Identify which cell holds the provided text, then report its [x, y] central coordinate. 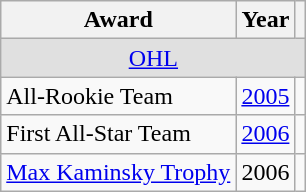
Award [118, 20]
First All-Star Team [118, 134]
Max Kaminsky Trophy [118, 172]
OHL [154, 58]
Year [266, 20]
2005 [266, 96]
All-Rookie Team [118, 96]
